Detect which cell encompasses the target text, then output its [x, y] center coordinate. 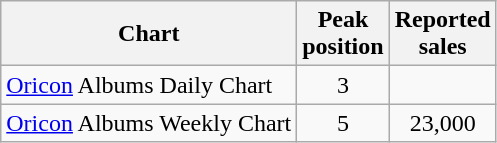
Peakposition [343, 34]
3 [343, 85]
Oricon Albums Daily Chart [149, 85]
5 [343, 123]
Reportedsales [442, 34]
Chart [149, 34]
Oricon Albums Weekly Chart [149, 123]
23,000 [442, 123]
